Return (x, y) of the center of cell containing provided text 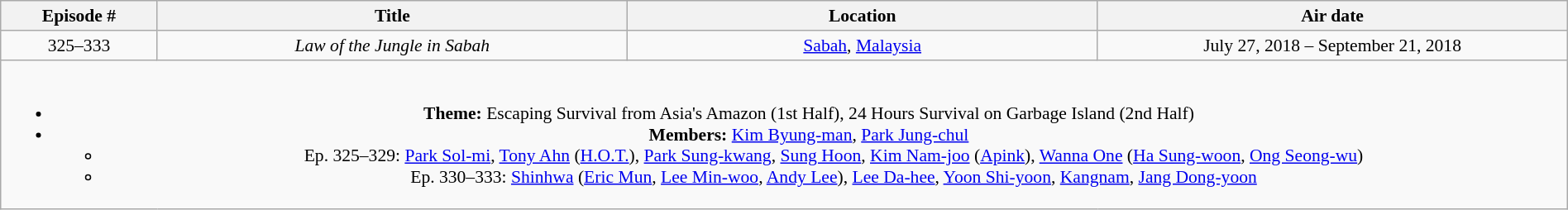
Location (863, 16)
Episode # (79, 16)
Air date (1332, 16)
July 27, 2018 – September 21, 2018 (1332, 45)
Sabah, Malaysia (863, 45)
Law of the Jungle in Sabah (392, 45)
Title (392, 16)
325–333 (79, 45)
